Provide the (X, Y) coordinate of the cell's center where the given text is located.  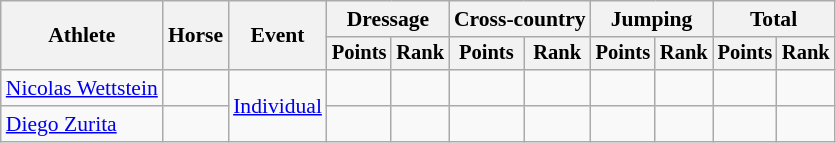
Jumping (652, 19)
Diego Zurita (82, 124)
Dressage (388, 19)
Individual (278, 106)
Total (774, 19)
Athlete (82, 36)
Event (278, 36)
Horse (196, 36)
Nicolas Wettstein (82, 88)
Cross-country (520, 19)
